For the text-containing cell, return its midpoint in (X, Y) coordinate format. 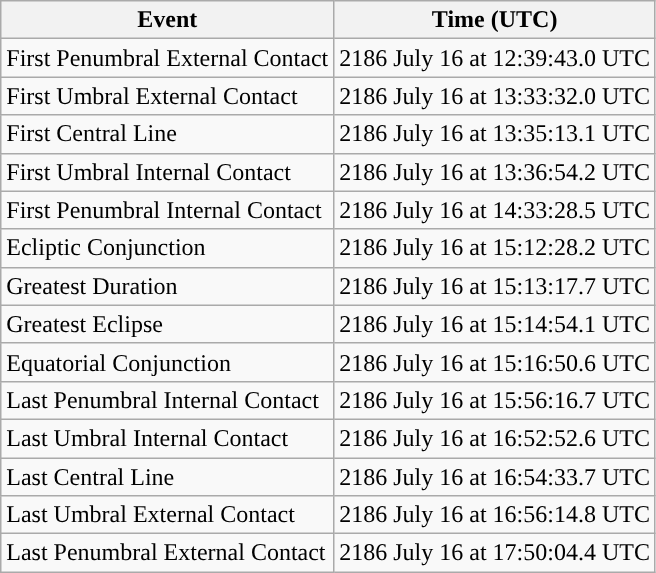
Last Central Line (168, 477)
2186 July 16 at 15:56:16.7 UTC (495, 400)
2186 July 16 at 15:12:28.2 UTC (495, 248)
First Central Line (168, 134)
2186 July 16 at 14:33:28.5 UTC (495, 210)
Time (UTC) (495, 20)
2186 July 16 at 13:33:32.0 UTC (495, 96)
Last Umbral Internal Contact (168, 438)
Event (168, 20)
2186 July 16 at 17:50:04.4 UTC (495, 553)
Equatorial Conjunction (168, 362)
2186 July 16 at 15:13:17.7 UTC (495, 286)
First Umbral Internal Contact (168, 172)
2186 July 16 at 16:52:52.6 UTC (495, 438)
Last Penumbral Internal Contact (168, 400)
First Umbral External Contact (168, 96)
First Penumbral External Contact (168, 58)
2186 July 16 at 15:16:50.6 UTC (495, 362)
First Penumbral Internal Contact (168, 210)
2186 July 16 at 16:56:14.8 UTC (495, 515)
2186 July 16 at 15:14:54.1 UTC (495, 324)
2186 July 16 at 16:54:33.7 UTC (495, 477)
Last Penumbral External Contact (168, 553)
2186 July 16 at 12:39:43.0 UTC (495, 58)
Last Umbral External Contact (168, 515)
Greatest Eclipse (168, 324)
Greatest Duration (168, 286)
Ecliptic Conjunction (168, 248)
2186 July 16 at 13:36:54.2 UTC (495, 172)
2186 July 16 at 13:35:13.1 UTC (495, 134)
